Identify which cell holds the provided text, then report its (x, y) central coordinate. 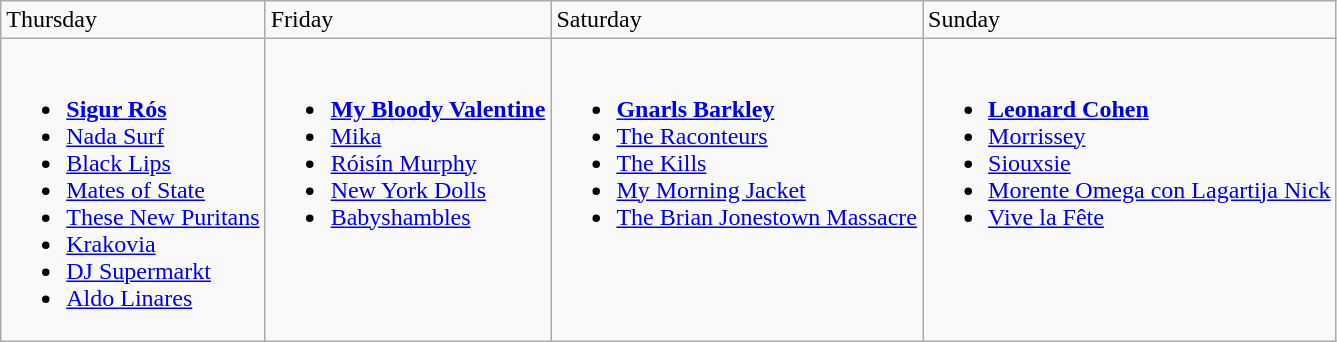
Friday (408, 20)
Thursday (133, 20)
Gnarls BarkleyThe RaconteursThe KillsMy Morning JacketThe Brian Jonestown Massacre (737, 190)
Sigur RósNada SurfBlack LipsMates of StateThese New PuritansKrakoviaDJ SupermarktAldo Linares (133, 190)
Sunday (1130, 20)
My Bloody ValentineMikaRóisín MurphyNew York DollsBabyshambles (408, 190)
Saturday (737, 20)
Leonard CohenMorrisseySiouxsieMorente Omega con Lagartija NickVive la Fête (1130, 190)
